Scan for the cell matching the given text and deliver its (X, Y) coordinate at center. 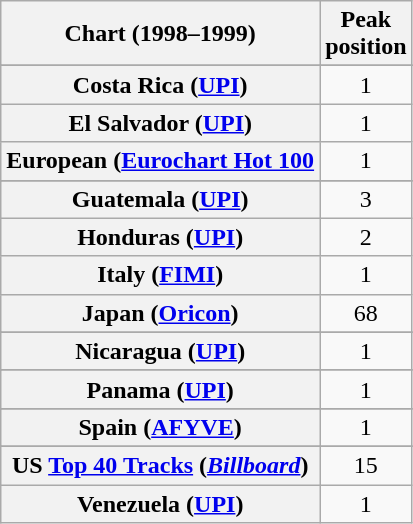
Japan (Oricon) (160, 313)
Chart (1998–1999) (160, 34)
Costa Rica (UPI) (160, 85)
Panama (UPI) (160, 389)
Peakposition (366, 34)
Italy (FIMI) (160, 275)
Venezuela (UPI) (160, 503)
15 (366, 465)
Honduras (UPI) (160, 237)
El Salvador (UPI) (160, 123)
Nicaragua (UPI) (160, 351)
68 (366, 313)
Spain (AFYVE) (160, 427)
US Top 40 Tracks (Billboard) (160, 465)
3 (366, 199)
Guatemala (UPI) (160, 199)
2 (366, 237)
European (Eurochart Hot 100 (160, 161)
